Scan for the cell matching the given text and deliver its (X, Y) coordinate at center. 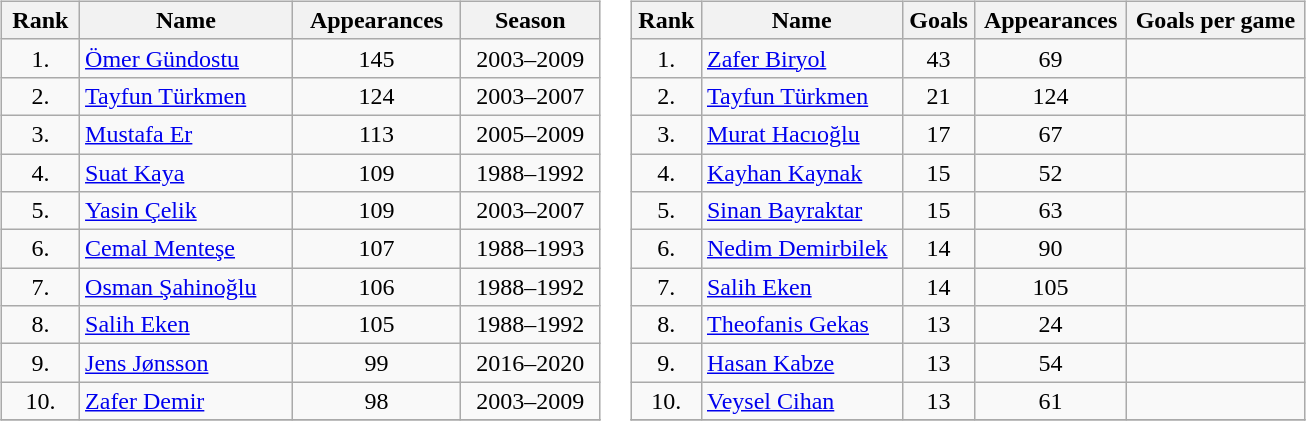
Yasin Çelik (186, 211)
Ömer Gündostu (186, 58)
69 (1050, 58)
Zafer Demir (186, 401)
Goals (938, 20)
145 (376, 58)
67 (1050, 134)
Veysel Cihan (802, 401)
Sinan Bayraktar (802, 211)
52 (1050, 173)
54 (1050, 363)
Mustafa Er (186, 134)
Jens Jønsson (186, 363)
43 (938, 58)
98 (376, 401)
Cemal Menteşe (186, 249)
Hasan Kabze (802, 363)
63 (1050, 211)
Season (530, 20)
99 (376, 363)
Goals per game (1216, 20)
61 (1050, 401)
21 (938, 96)
2005–2009 (530, 134)
90 (1050, 249)
24 (1050, 325)
17 (938, 134)
Osman Şahinoğlu (186, 287)
Zafer Biryol (802, 58)
113 (376, 134)
Kayhan Kaynak (802, 173)
Nedim Demirbilek (802, 249)
107 (376, 249)
Murat Hacıoğlu (802, 134)
2016–2020 (530, 363)
Theofanis Gekas (802, 325)
106 (376, 287)
Suat Kaya (186, 173)
1988–1993 (530, 249)
